Provide the [X, Y] coordinate of the cell's center where the given text is located.  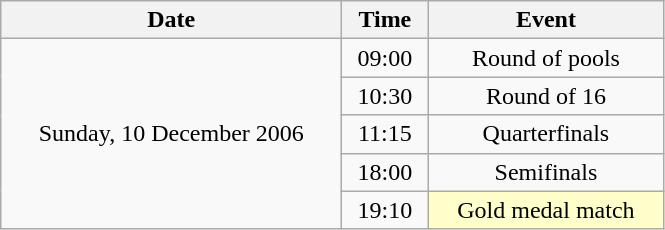
18:00 [385, 172]
Event [546, 20]
Sunday, 10 December 2006 [172, 134]
10:30 [385, 96]
Round of 16 [546, 96]
Gold medal match [546, 210]
Round of pools [546, 58]
11:15 [385, 134]
Time [385, 20]
19:10 [385, 210]
Date [172, 20]
09:00 [385, 58]
Semifinals [546, 172]
Quarterfinals [546, 134]
